Pinpoint the cell where the given text exists, returning its [X, Y] midpoint coordinate. 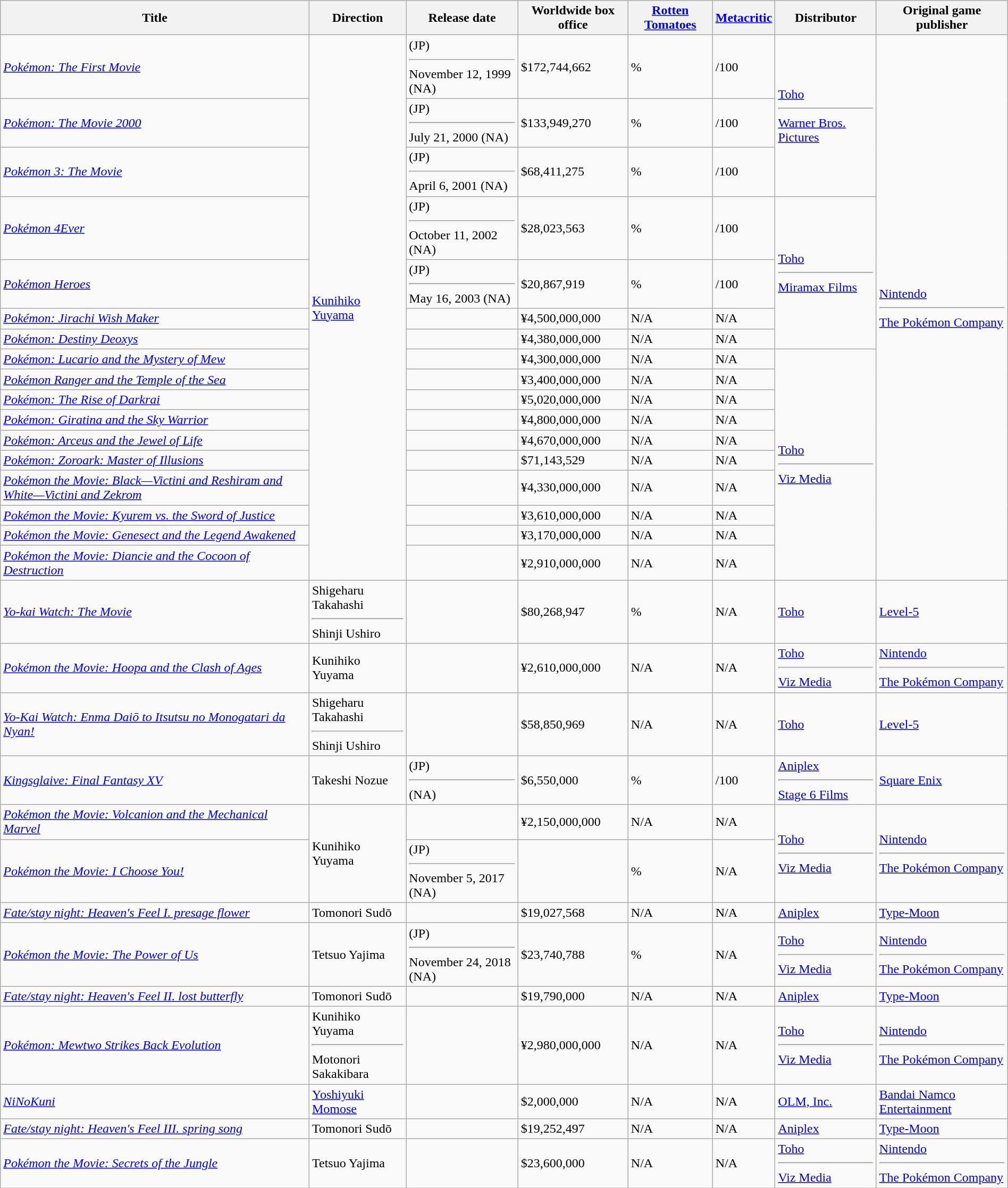
Pokémon the Movie: Diancie and the Cocoon of Destruction [155, 563]
(JP)April 6, 2001 (NA) [462, 172]
Fate/stay night: Heaven's Feel II. lost butterfly [155, 996]
Metacritic [744, 18]
Fate/stay night: Heaven's Feel III. spring song [155, 1129]
$6,550,000 [573, 780]
Bandai Namco Entertainment [942, 1101]
(JP)November 5, 2017 (NA) [462, 871]
Pokémon the Movie: Hoopa and the Clash of Ages [155, 668]
(JP)May 16, 2003 (NA) [462, 284]
¥2,980,000,000 [573, 1045]
¥3,610,000,000 [573, 515]
Direction [357, 18]
Worldwide box office [573, 18]
Pokémon: Arceus and the Jewel of Life [155, 440]
Pokémon: Mewtwo Strikes Back Evolution [155, 1045]
Pokémon the Movie: I Choose You! [155, 871]
$172,744,662 [573, 67]
¥4,500,000,000 [573, 319]
$133,949,270 [573, 123]
¥5,020,000,000 [573, 399]
Pokémon Heroes [155, 284]
OLM, Inc. [826, 1101]
$23,600,000 [573, 1164]
Original game publisher [942, 18]
Pokémon: The First Movie [155, 67]
$19,790,000 [573, 996]
Pokémon: Lucario and the Mystery of Mew [155, 359]
$2,000,000 [573, 1101]
(JP)July 21, 2000 (NA) [462, 123]
$58,850,969 [573, 724]
¥4,330,000,000 [573, 488]
Distributor [826, 18]
Pokémon the Movie: Kyurem vs. the Sword of Justice [155, 515]
¥2,150,000,000 [573, 822]
Pokémon: Giratina and the Sky Warrior [155, 420]
Pokémon the Movie: Black—Victini and Reshiram and White—Victini and Zekrom [155, 488]
Kingsglaive: Final Fantasy XV [155, 780]
¥4,300,000,000 [573, 359]
(JP)November 12, 1999 (NA) [462, 67]
¥3,170,000,000 [573, 536]
(JP)November 24, 2018 (NA) [462, 954]
Yoshiyuki Momose [357, 1101]
Title [155, 18]
Pokémon 4Ever [155, 228]
$80,268,947 [573, 612]
Pokémon: The Movie 2000 [155, 123]
Pokémon the Movie: Genesect and the Legend Awakened [155, 536]
Pokémon 3: The Movie [155, 172]
Yo-Kai Watch: Enma Daiō to Itsutsu no Monogatari da Nyan! [155, 724]
Pokémon the Movie: The Power of Us [155, 954]
Kunihiko YuyamaMotonori Sakakibara [357, 1045]
¥4,380,000,000 [573, 339]
AniplexStage 6 Films [826, 780]
¥3,400,000,000 [573, 379]
$19,027,568 [573, 913]
TohoWarner Bros. Pictures [826, 116]
Release date [462, 18]
Yo-kai Watch: The Movie [155, 612]
¥2,910,000,000 [573, 563]
(JP) (NA) [462, 780]
$23,740,788 [573, 954]
$68,411,275 [573, 172]
Pokémon the Movie: Secrets of the Jungle [155, 1164]
Square Enix [942, 780]
¥2,610,000,000 [573, 668]
$20,867,919 [573, 284]
(JP)October 11, 2002 (NA) [462, 228]
$19,252,497 [573, 1129]
Pokémon: Jirachi Wish Maker [155, 319]
TohoMiramax Films [826, 272]
Pokémon: The Rise of Darkrai [155, 399]
Pokémon: Destiny Deoxys [155, 339]
¥4,800,000,000 [573, 420]
$28,023,563 [573, 228]
Rotten Tomatoes [670, 18]
$71,143,529 [573, 461]
Pokémon: Zoroark: Master of Illusions [155, 461]
Fate/stay night: Heaven's Feel I. presage flower [155, 913]
NiNoKuni [155, 1101]
Pokémon the Movie: Volcanion and the Mechanical Marvel [155, 822]
Takeshi Nozue [357, 780]
¥4,670,000,000 [573, 440]
Pokémon Ranger and the Temple of the Sea [155, 379]
